For the text-containing cell, return its midpoint in [x, y] coordinate format. 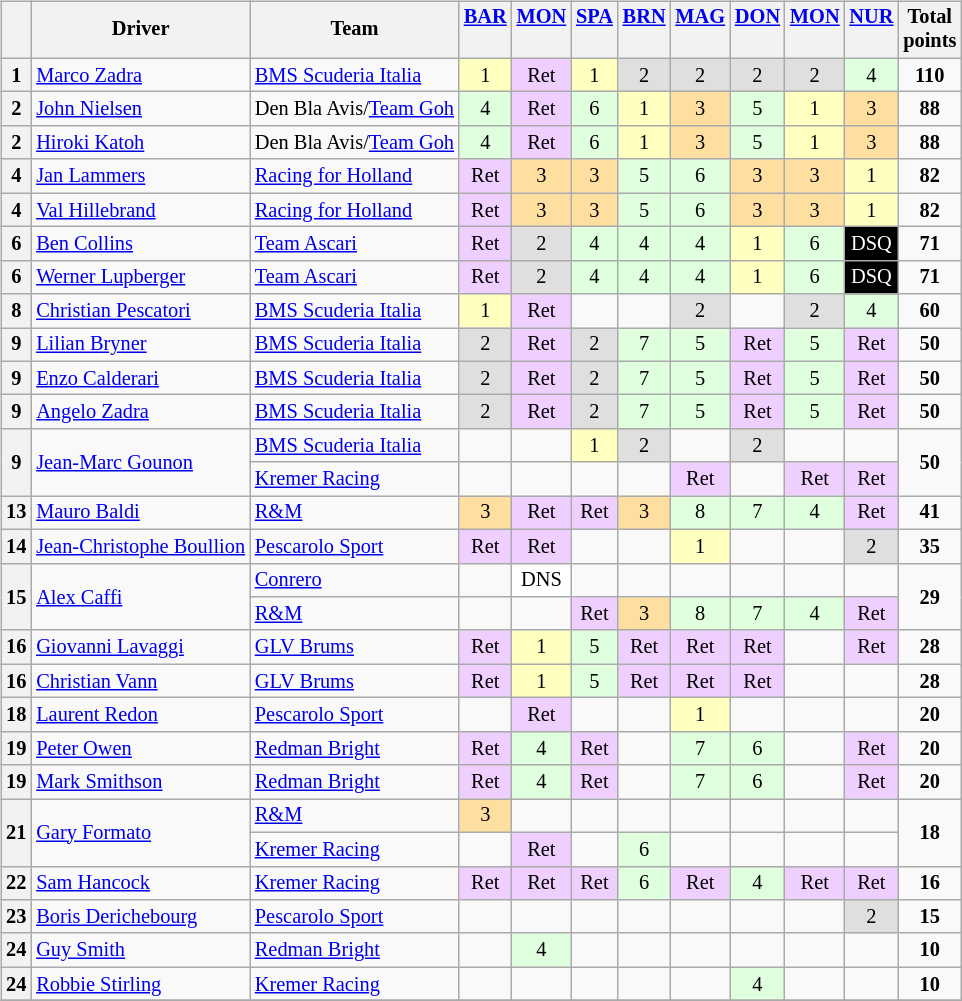
22 [16, 883]
Guy Smith [140, 950]
Hiroki Katoh [140, 143]
DNS [542, 580]
DON [758, 30]
23 [16, 917]
Christian Pescatori [140, 311]
Mauro Baldi [140, 513]
Ben Collins [140, 244]
Mark Smithson [140, 782]
Gary Formato [140, 832]
35 [930, 546]
BAR [486, 30]
13 [16, 513]
SPA [594, 30]
Jan Lammers [140, 176]
Team [354, 30]
Jean-Christophe Boullion [140, 546]
Enzo Calderari [140, 378]
Werner Lupberger [140, 277]
Lilian Bryner [140, 345]
Boris Derichebourg [140, 917]
Robbie Stirling [140, 984]
Peter Owen [140, 748]
110 [930, 75]
NUR [871, 30]
John Nielsen [140, 109]
Laurent Redon [140, 715]
14 [16, 546]
Angelo Zadra [140, 412]
Alex Caffi [140, 596]
Totalpoints [930, 30]
Giovanni Lavaggi [140, 647]
Driver [140, 30]
Conrero [354, 580]
Marco Zadra [140, 75]
Christian Vann [140, 681]
BRN [644, 30]
29 [930, 596]
21 [16, 832]
MAG [700, 30]
60 [930, 311]
Val Hillebrand [140, 210]
41 [930, 513]
Sam Hancock [140, 883]
Jean-Marc Gounon [140, 462]
